Search for the cell housing the specified text and yield its (x, y) center coordinate. 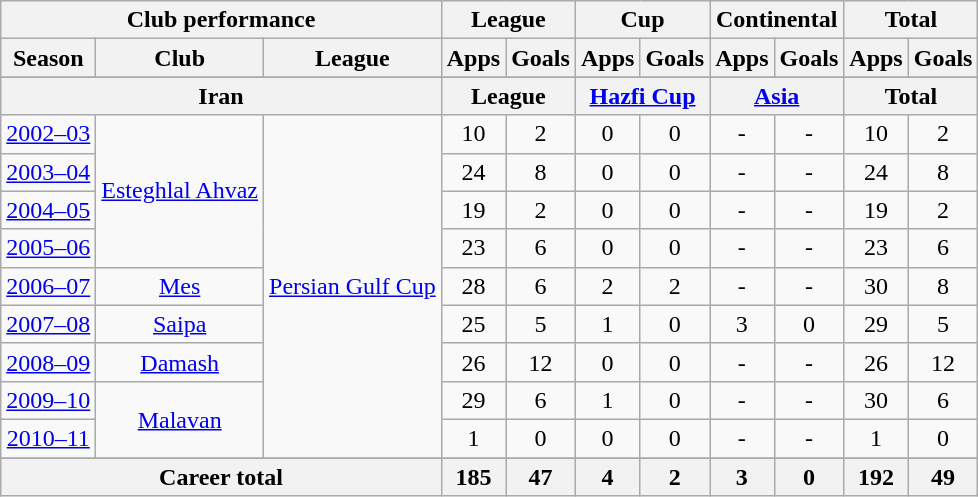
47 (541, 477)
2010–11 (48, 438)
Saipa (180, 324)
2009–10 (48, 400)
Asia (777, 96)
Esteghlal Ahvaz (180, 191)
4 (607, 477)
Cup (642, 20)
Club (180, 58)
25 (473, 324)
192 (876, 477)
2004–05 (48, 210)
2007–08 (48, 324)
2006–07 (48, 286)
2003–04 (48, 172)
49 (943, 477)
Hazfi Cup (642, 96)
Iran (221, 96)
Club performance (221, 20)
185 (473, 477)
Career total (221, 477)
Malavan (180, 419)
2002–03 (48, 134)
2008–09 (48, 362)
Mes (180, 286)
28 (473, 286)
Season (48, 58)
Persian Gulf Cup (353, 286)
2005–06 (48, 248)
Damash (180, 362)
Continental (777, 20)
